Detect which cell encompasses the target text, then output its [X, Y] center coordinate. 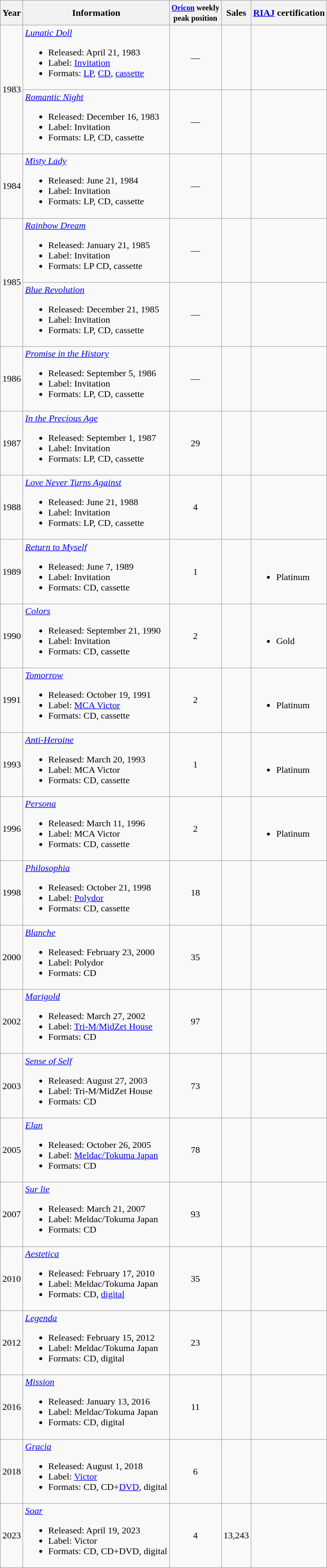
Sur lieReleased: March 21, 2007Label: Meldac/Tokuma JapanFormats: CD [96, 1214]
2003 [12, 1086]
MarigoldReleased: March 27, 2002Label: Tri-M/MidZet HouseFormats: CD [96, 1022]
2016 [12, 1407]
AesteticaReleased: February 17, 2010Label: Meldac/Tokuma JapanFormats: CD, digital [96, 1279]
2018 [12, 1471]
23 [196, 1343]
PhilosophiaReleased: October 21, 1998Label: PolydorFormats: CD, cassette [96, 893]
2007 [12, 1214]
ElanReleased: October 26, 2005Label: Meldac/Tokuma JapanFormats: CD [96, 1150]
11 [196, 1407]
Information [96, 13]
Rainbow DreamReleased: January 21, 1985Label: InvitationFormats: LP CD, cassette [96, 250]
1986 [12, 379]
Gold [289, 636]
6 [196, 1471]
BlancheReleased: February 23, 2000Label: PolydorFormats: CD [96, 957]
GraciaReleased: August 1, 2018Label: VictorFormats: CD, CD+DVD, digital [96, 1471]
1991 [12, 700]
2023 [12, 1536]
TomorrowReleased: October 19, 1991Label: MCA VictorFormats: CD, cassette [96, 700]
ColorsReleased: September 21, 1990Label: InvitationFormats: CD, cassette [96, 636]
1984 [12, 186]
73 [196, 1086]
1993 [12, 765]
78 [196, 1150]
29 [196, 443]
2000 [12, 957]
Sales [236, 13]
In the Precious AgeReleased: September 1, 1987Label: InvitationFormats: LP, CD, cassette [96, 443]
1983 [12, 90]
LegendaReleased: February 15, 2012Label: Meldac/Tokuma JapanFormats: CD, digital [96, 1343]
Return to MyselfReleased: June 7, 1989Label: InvitationFormats: CD, cassette [96, 572]
PersonaReleased: March 11, 1996Label: MCA VictorFormats: CD, cassette [96, 829]
Love Never Turns AgainstReleased: June 21, 1988Label: InvitationFormats: LP, CD, cassette [96, 507]
1989 [12, 572]
13,243 [236, 1536]
Sense of SelfReleased: August 27, 2003Label: Tri-M/MidZet HouseFormats: CD [96, 1086]
1987 [12, 443]
Misty LadyReleased: June 21, 1984Label: InvitationFormats: LP, CD, cassette [96, 186]
18 [196, 893]
Lunatic DollReleased: April 21, 1983Label: InvitationFormats: LP, CD, cassette [96, 58]
1988 [12, 507]
93 [196, 1214]
SoarReleased: April 19, 2023Label: VictorFormats: CD, CD+DVD, digital [96, 1536]
1985 [12, 282]
2002 [12, 1022]
Year [12, 13]
RIAJ certification [289, 13]
2012 [12, 1343]
97 [196, 1022]
Romantic NightReleased: December 16, 1983Label: InvitationFormats: LP, CD, cassette [96, 122]
2005 [12, 1150]
MissionReleased: January 13, 2016Label: Meldac/Tokuma JapanFormats: CD, digital [96, 1407]
1996 [12, 829]
Oricon weeklypeak position [196, 13]
1998 [12, 893]
Promise in the HistoryReleased: September 5, 1986Label: InvitationFormats: LP, CD, cassette [96, 379]
Blue RevolutionReleased: December 21, 1985Label: InvitationFormats: LP, CD, cassette [96, 315]
Anti-HeroineReleased: March 20, 1993Label: MCA VictorFormats: CD, cassette [96, 765]
1990 [12, 636]
2010 [12, 1279]
